Identify which cell holds the provided text, then report its [x, y] central coordinate. 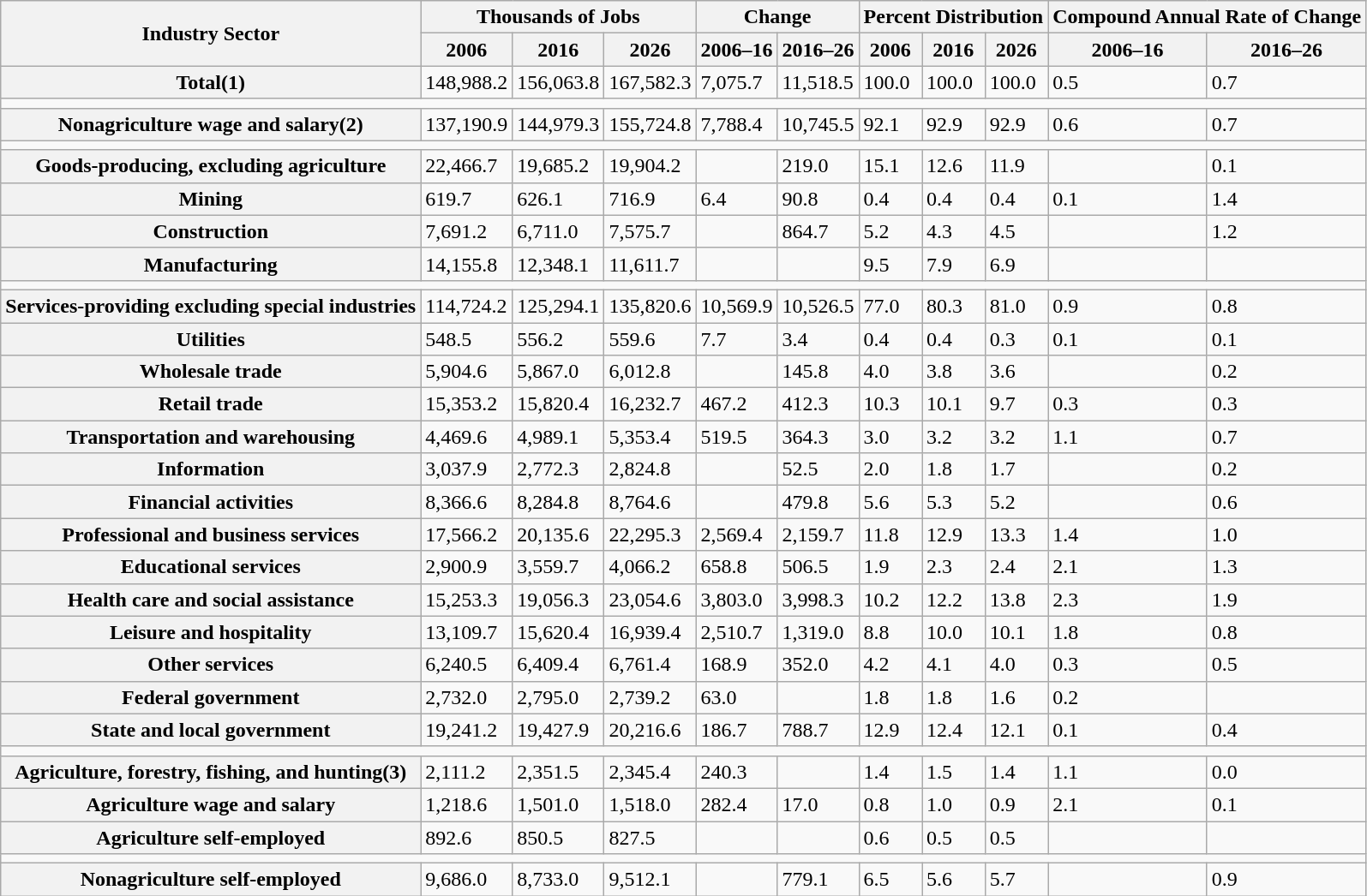
7,788.4 [737, 124]
4.1 [954, 665]
Goods-producing, excluding agriculture [211, 166]
Mining [211, 199]
13.8 [1016, 600]
145.8 [818, 372]
Compound Annual Rate of Change [1207, 17]
1,319.0 [818, 632]
1,218.6 [466, 804]
Professional and business services [211, 535]
3.4 [818, 338]
467.2 [737, 404]
8,764.6 [650, 502]
Services-providing excluding special industries [211, 306]
5,904.6 [466, 372]
827.5 [650, 837]
23,054.6 [650, 600]
850.5 [559, 837]
2,772.3 [559, 469]
8.8 [890, 632]
15,353.2 [466, 404]
12.6 [954, 166]
2.4 [1016, 567]
Transportation and warehousing [211, 437]
Nonagriculture wage and salary(2) [211, 124]
17.0 [818, 804]
90.8 [818, 199]
788.7 [818, 730]
619.7 [466, 199]
2,900.9 [466, 567]
9,686.0 [466, 880]
1,518.0 [650, 804]
5,353.4 [650, 437]
7,075.7 [737, 82]
19,241.2 [466, 730]
155,724.8 [650, 124]
81.0 [1016, 306]
2,510.7 [737, 632]
80.3 [954, 306]
8,284.8 [559, 502]
Thousands of Jobs [559, 17]
548.5 [466, 338]
6,711.0 [559, 231]
15,820.4 [559, 404]
22,466.7 [466, 166]
17,566.2 [466, 535]
6,012.8 [650, 372]
10.0 [954, 632]
559.6 [650, 338]
2,345.4 [650, 772]
1.6 [1016, 697]
52.5 [818, 469]
12,348.1 [559, 264]
148,988.2 [466, 82]
219.0 [818, 166]
Industry Sector [211, 33]
11,518.5 [818, 82]
3.6 [1016, 372]
Nonagriculture self-employed [211, 880]
11.8 [890, 535]
3,998.3 [818, 600]
2,739.2 [650, 697]
7.7 [737, 338]
5.7 [1016, 880]
6,240.5 [466, 665]
Agriculture, forestry, fishing, and hunting(3) [211, 772]
Agriculture wage and salary [211, 804]
1.3 [1286, 567]
Other services [211, 665]
12.2 [954, 600]
5,867.0 [559, 372]
479.8 [818, 502]
6.4 [737, 199]
19,685.2 [559, 166]
6,761.4 [650, 665]
15,253.3 [466, 600]
15.1 [890, 166]
144,979.3 [559, 124]
6,409.4 [559, 665]
State and local government [211, 730]
19,056.3 [559, 600]
2,159.7 [818, 535]
Wholesale trade [211, 372]
4,469.6 [466, 437]
2,111.2 [466, 772]
167,582.3 [650, 82]
Percent Distribution [953, 17]
4.3 [954, 231]
92.1 [890, 124]
4,989.1 [559, 437]
Change [777, 17]
11,611.7 [650, 264]
10,526.5 [818, 306]
22,295.3 [650, 535]
3,803.0 [737, 600]
Construction [211, 231]
19,904.2 [650, 166]
Agriculture self-employed [211, 837]
9,512.1 [650, 880]
77.0 [890, 306]
63.0 [737, 697]
2,732.0 [466, 697]
8,733.0 [559, 880]
Federal government [211, 697]
12.1 [1016, 730]
Health care and social assistance [211, 600]
2.0 [890, 469]
2,351.5 [559, 772]
4.2 [890, 665]
864.7 [818, 231]
1.2 [1286, 231]
626.1 [559, 199]
282.4 [737, 804]
556.2 [559, 338]
Retail trade [211, 404]
13.3 [1016, 535]
10,569.9 [737, 306]
186.7 [737, 730]
364.3 [818, 437]
412.3 [818, 404]
Manufacturing [211, 264]
1.7 [1016, 469]
6.9 [1016, 264]
125,294.1 [559, 306]
892.6 [466, 837]
10.3 [890, 404]
Information [211, 469]
15,620.4 [559, 632]
4,066.2 [650, 567]
11.9 [1016, 166]
20,216.6 [650, 730]
9.5 [890, 264]
1,501.0 [559, 804]
7,575.7 [650, 231]
Utilities [211, 338]
658.8 [737, 567]
240.3 [737, 772]
137,190.9 [466, 124]
135,820.6 [650, 306]
Educational services [211, 567]
2,569.4 [737, 535]
13,109.7 [466, 632]
10.2 [890, 600]
0.0 [1286, 772]
1.5 [954, 772]
3,559.7 [559, 567]
Total(1) [211, 82]
14,155.8 [466, 264]
779.1 [818, 880]
352.0 [818, 665]
2,824.8 [650, 469]
6.5 [890, 880]
9.7 [1016, 404]
16,939.4 [650, 632]
3.0 [890, 437]
716.9 [650, 199]
8,366.6 [466, 502]
114,724.2 [466, 306]
Financial activities [211, 502]
Leisure and hospitality [211, 632]
156,063.8 [559, 82]
16,232.7 [650, 404]
4.5 [1016, 231]
20,135.6 [559, 535]
506.5 [818, 567]
7,691.2 [466, 231]
7.9 [954, 264]
10,745.5 [818, 124]
2,795.0 [559, 697]
168.9 [737, 665]
19,427.9 [559, 730]
3.8 [954, 372]
519.5 [737, 437]
5.3 [954, 502]
3,037.9 [466, 469]
12.4 [954, 730]
